Find where the given text appears and provide that cell's center as (X, Y) coordinate. 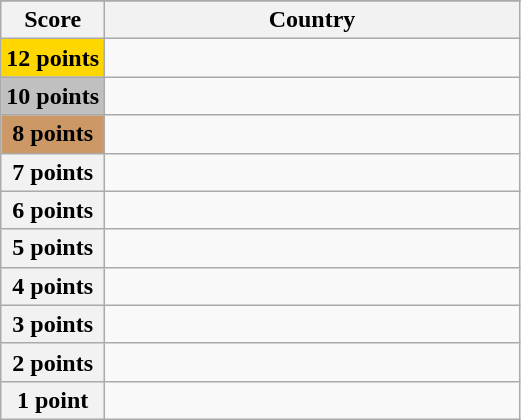
10 points (53, 96)
8 points (53, 134)
3 points (53, 324)
6 points (53, 210)
Score (53, 20)
4 points (53, 286)
12 points (53, 58)
7 points (53, 172)
2 points (53, 362)
5 points (53, 248)
1 point (53, 400)
Country (312, 20)
